Provide the [X, Y] coordinate of the cell's center where the given text is located.  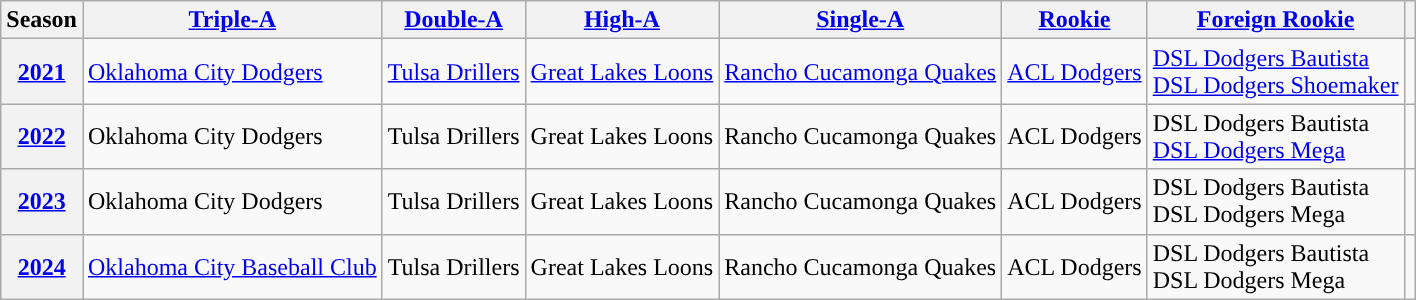
Single-A [860, 20]
DSL Dodgers BautistaDSL Dodgers Shoemaker [1276, 72]
2021 [42, 72]
Double-A [454, 20]
Rookie [1075, 20]
Oklahoma City Baseball Club [232, 266]
2022 [42, 136]
2023 [42, 202]
High-A [622, 20]
Foreign Rookie [1276, 20]
Season [42, 20]
Triple-A [232, 20]
2024 [42, 266]
